From the cell containing the given text, extract its center point as [x, y] coordinate. 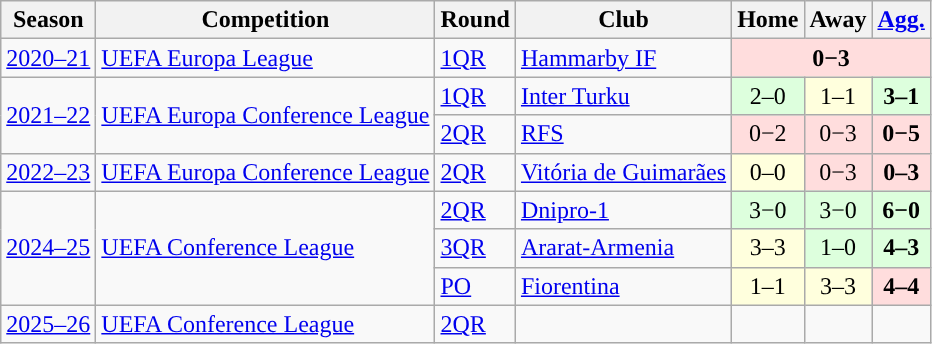
2022–23 [48, 172]
Away [838, 20]
2–0 [768, 96]
Club [623, 20]
Hammarby IF [623, 58]
UEFA Europa League [266, 58]
3QR [475, 248]
Competition [266, 20]
0−2 [768, 134]
Home [768, 20]
2024–25 [48, 248]
6−0 [901, 210]
2025–26 [48, 324]
1–0 [838, 248]
PO [475, 286]
Dnipro-1 [623, 210]
0–3 [901, 172]
Fiorentina [623, 286]
Round [475, 20]
0−5 [901, 134]
0–0 [768, 172]
Inter Turku [623, 96]
Agg. [901, 20]
4–3 [901, 248]
3–1 [901, 96]
Season [48, 20]
2020–21 [48, 58]
RFS [623, 134]
2021–22 [48, 115]
Vitória de Guimarães [623, 172]
Ararat-Armenia [623, 248]
4–4 [901, 286]
